Determine the (X, Y) coordinate at the center of the cell enclosing the given text.  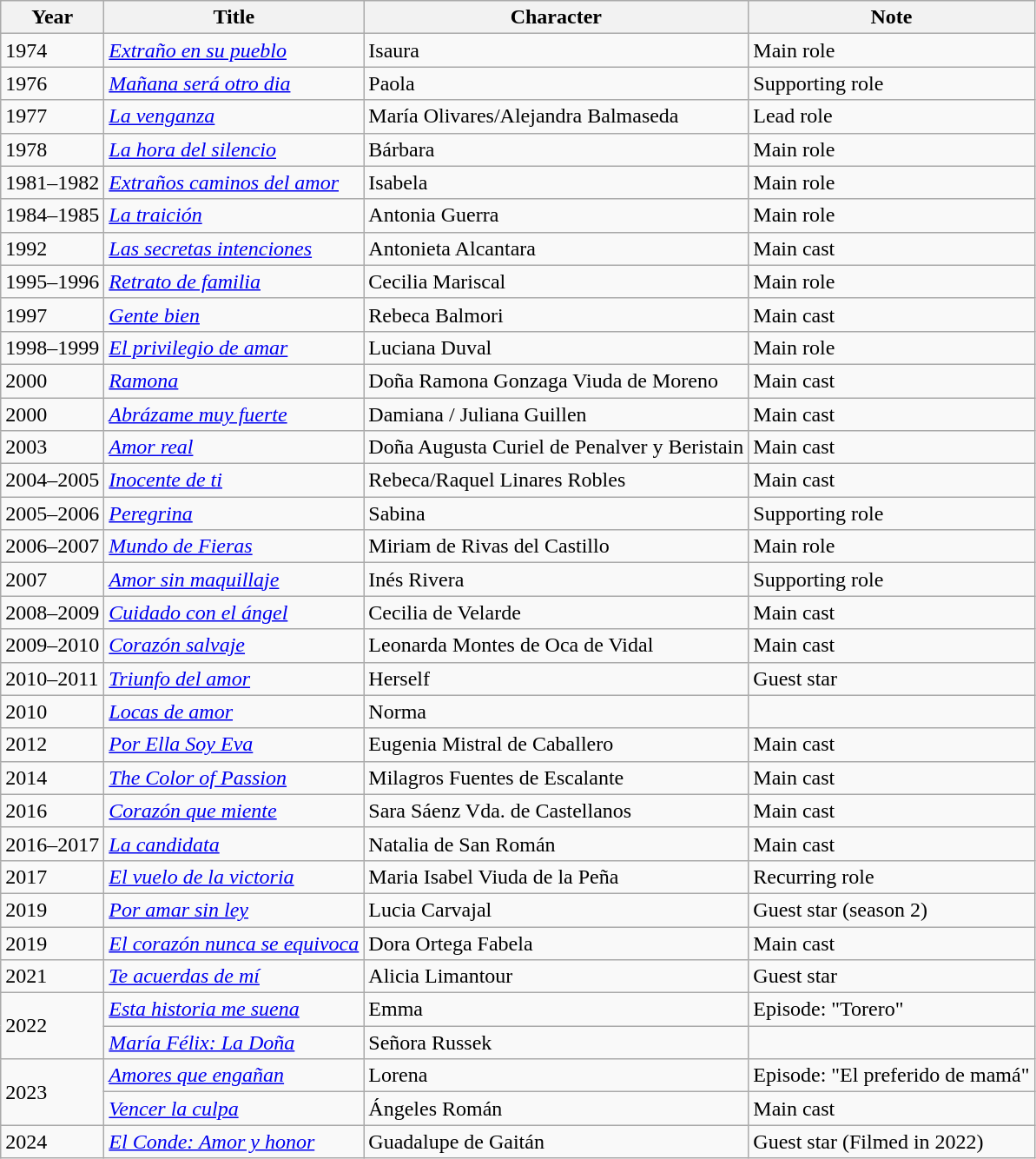
1976 (52, 83)
2008–2009 (52, 613)
Sara Sáenz Vda. de Castellanos (556, 811)
El Conde: Amor y honor (234, 1142)
Dora Ortega Fabela (556, 943)
La candidata (234, 844)
Por amar sin ley (234, 910)
Lorena (556, 1076)
Antonia Guerra (556, 215)
Luciana Duval (556, 348)
2016 (52, 811)
Lead role (891, 116)
Retrato de familia (234, 281)
Rebeca Balmori (556, 315)
1984–1985 (52, 215)
Cecilia Mariscal (556, 281)
La venganza (234, 116)
2017 (52, 877)
2005–2006 (52, 513)
Rebeca/Raquel Linares Robles (556, 480)
2007 (52, 579)
1981–1982 (52, 182)
Character (556, 17)
Norma (556, 712)
Episode: "Torero" (891, 1010)
2009–2010 (52, 646)
El vuelo de la victoria (234, 877)
Isabela (556, 182)
Sabina (556, 513)
El corazón nunca se equivoca (234, 943)
2006–2007 (52, 546)
2010 (52, 712)
Corazón que miente (234, 811)
Paola (556, 83)
Señora Russek (556, 1043)
2014 (52, 778)
2024 (52, 1142)
Bárbara (556, 149)
1995–1996 (52, 281)
1977 (52, 116)
2004–2005 (52, 480)
Abrázame muy fuerte (234, 414)
Herself (556, 679)
Doña Augusta Curiel de Penalver y Beristain (556, 447)
Cecilia de Velarde (556, 613)
Inés Rivera (556, 579)
Title (234, 17)
Guest star (season 2) (891, 910)
2021 (52, 977)
Natalia de San Román (556, 844)
2012 (52, 745)
Te acuerdas de mí (234, 977)
Doña Ramona Gonzaga Viuda de Moreno (556, 381)
Episode: "El preferido de mamá" (891, 1076)
Vencer la culpa (234, 1109)
La hora del silencio (234, 149)
Maria Isabel Viuda de la Peña (556, 877)
Lucia Carvajal (556, 910)
2010–2011 (52, 679)
1998–1999 (52, 348)
La traición (234, 215)
María Félix: La Doña (234, 1043)
Peregrina (234, 513)
Extraños caminos del amor (234, 182)
Milagros Fuentes de Escalante (556, 778)
Alicia Limantour (556, 977)
Gente bien (234, 315)
Note (891, 17)
Ramona (234, 381)
Extraño en su pueblo (234, 50)
1997 (52, 315)
Guadalupe de Gaitán (556, 1142)
Corazón salvaje (234, 646)
Locas de amor (234, 712)
Isaura (556, 50)
María Olivares/Alejandra Balmaseda (556, 116)
El privilegio de amar (234, 348)
1974 (52, 50)
The Color of Passion (234, 778)
Recurring role (891, 877)
Cuidado con el ángel (234, 613)
Miriam de Rivas del Castillo (556, 546)
2023 (52, 1092)
Leonarda Montes de Oca de Vidal (556, 646)
2022 (52, 1026)
Esta historia me suena (234, 1010)
Amores que engañan (234, 1076)
Amor real (234, 447)
Ángeles Román (556, 1109)
Mundo de Fieras (234, 546)
Las secretas intenciones (234, 248)
1992 (52, 248)
Mañana será otro dia (234, 83)
2016–2017 (52, 844)
Eugenia Mistral de Caballero (556, 745)
Por Ella Soy Eva (234, 745)
Antonieta Alcantara (556, 248)
Inocente de ti (234, 480)
Year (52, 17)
Damiana / Juliana Guillen (556, 414)
1978 (52, 149)
Emma (556, 1010)
Triunfo del amor (234, 679)
2003 (52, 447)
Guest star (Filmed in 2022) (891, 1142)
Amor sin maquillaje (234, 579)
